Detect which cell encompasses the target text, then output its (X, Y) center coordinate. 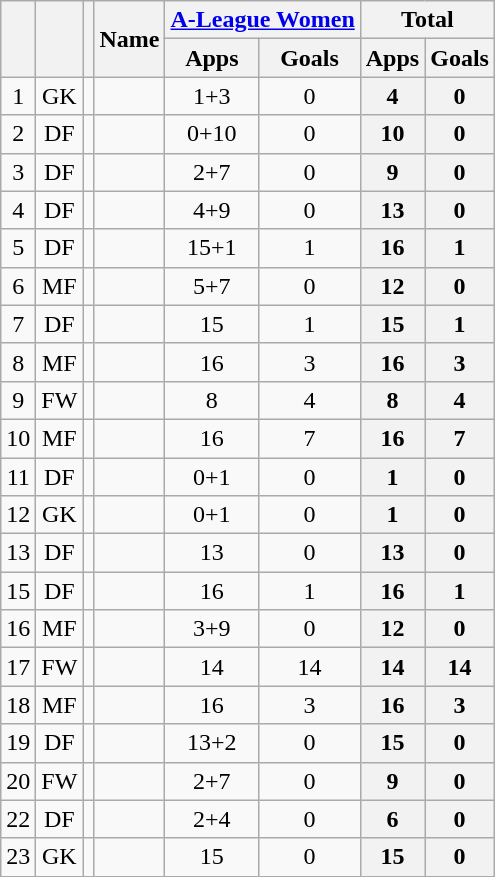
23 (18, 857)
17 (18, 667)
1+3 (212, 96)
19 (18, 743)
0+10 (212, 134)
22 (18, 819)
20 (18, 781)
5+7 (212, 286)
4+9 (212, 210)
11 (18, 477)
5 (18, 248)
Total (427, 20)
Name (130, 39)
A-League Women (262, 20)
18 (18, 705)
15+1 (212, 248)
2 (18, 134)
3+9 (212, 629)
13+2 (212, 743)
2+4 (212, 819)
